Return [X, Y] of the center of cell containing provided text 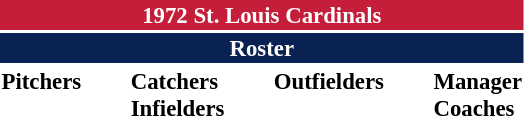
Roster [262, 48]
1972 St. Louis Cardinals [262, 15]
